From the cell containing the given text, extract its center point as [x, y] coordinate. 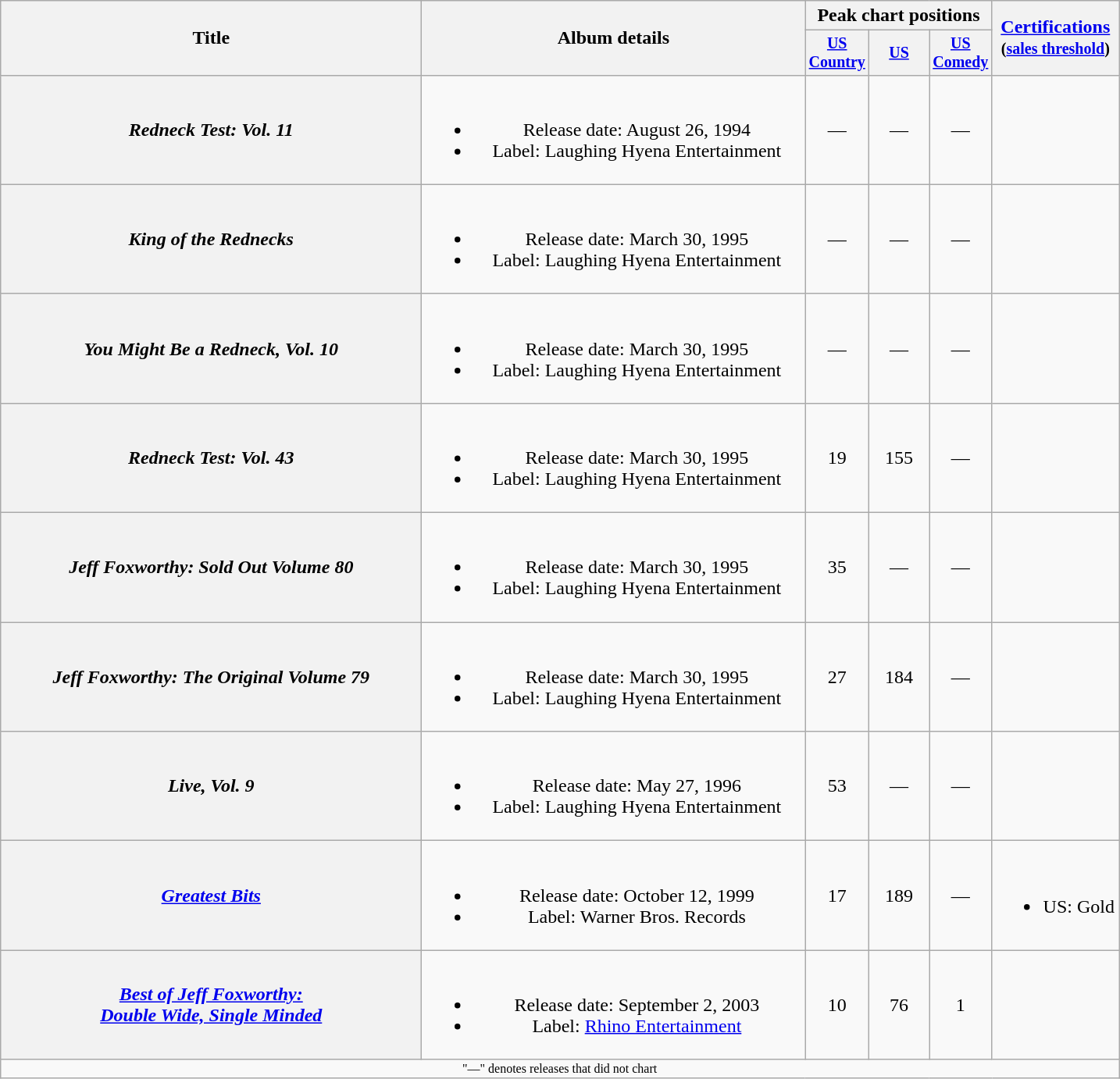
1 [961, 1005]
155 [900, 458]
King of the Rednecks [211, 239]
"—" denotes releases that did not chart [560, 1069]
US [900, 53]
189 [900, 896]
Title [211, 38]
Release date: October 12, 1999Label: Warner Bros. Records [614, 896]
35 [837, 568]
184 [900, 677]
You Might Be a Redneck, Vol. 10 [211, 348]
Greatest Bits [211, 896]
Jeff Foxworthy: The Original Volume 79 [211, 677]
Peak chart positions [898, 16]
10 [837, 1005]
Best of Jeff Foxworthy:Double Wide, Single Minded [211, 1005]
Certifications(sales threshold) [1055, 38]
17 [837, 896]
76 [900, 1005]
Release date: May 27, 1996Label: Laughing Hyena Entertainment [614, 786]
US Country [837, 53]
Release date: September 2, 2003Label: Rhino Entertainment [614, 1005]
Album details [614, 38]
Release date: August 26, 1994Label: Laughing Hyena Entertainment [614, 130]
Redneck Test: Vol. 43 [211, 458]
US: Gold [1055, 896]
53 [837, 786]
27 [837, 677]
Live, Vol. 9 [211, 786]
19 [837, 458]
Jeff Foxworthy: Sold Out Volume 80 [211, 568]
US Comedy [961, 53]
Redneck Test: Vol. 11 [211, 130]
